Capture the cell that displays the provided text and extract its (X, Y) central coordinate. 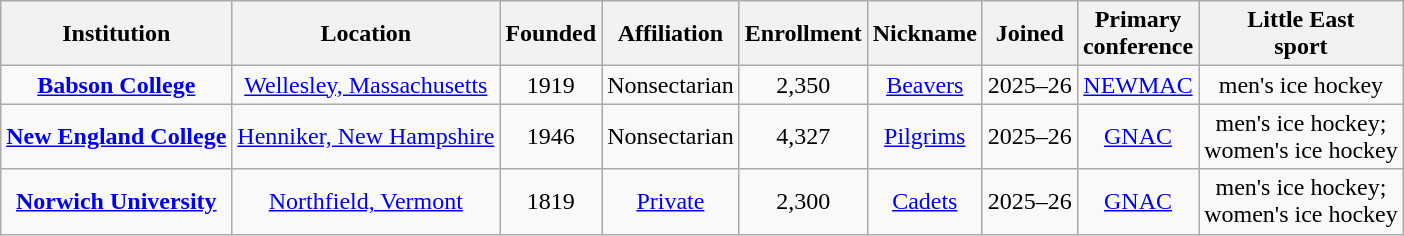
Babson College (116, 85)
Location (366, 34)
Founded (551, 34)
Affiliation (671, 34)
2,300 (803, 202)
Norwich University (116, 202)
4,327 (803, 136)
New England College (116, 136)
Nickname (924, 34)
Northfield, Vermont (366, 202)
Joined (1030, 34)
Private (671, 202)
1919 (551, 85)
Institution (116, 34)
Primaryconference (1138, 34)
1819 (551, 202)
Pilgrims (924, 136)
2,350 (803, 85)
Enrollment (803, 34)
Wellesley, Massachusetts (366, 85)
Little East sport (1302, 34)
Henniker, New Hampshire (366, 136)
Beavers (924, 85)
1946 (551, 136)
Cadets (924, 202)
NEWMAC (1138, 85)
men's ice hockey (1302, 85)
